For the text-containing cell, return its midpoint in (x, y) coordinate format. 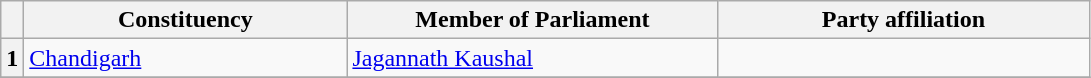
1 (12, 58)
Member of Parliament (532, 20)
Chandigarh (186, 58)
Constituency (186, 20)
Jagannath Kaushal (532, 58)
Party affiliation (904, 20)
